Pinpoint the cell where the given text exists, returning its [X, Y] midpoint coordinate. 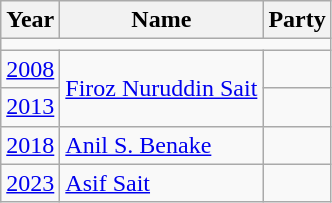
Party [297, 20]
Name [162, 20]
Year [30, 20]
2018 [30, 145]
Firoz Nuruddin Sait [162, 88]
Anil S. Benake [162, 145]
2008 [30, 69]
2013 [30, 107]
2023 [30, 183]
Asif Sait [162, 183]
